Search for the cell housing the specified text and yield its [X, Y] center coordinate. 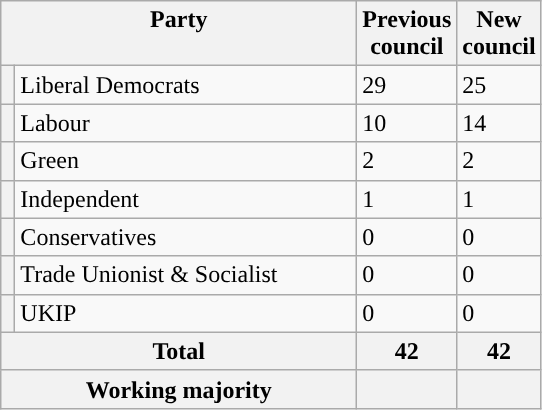
New council [499, 34]
Green [186, 161]
Conservatives [186, 237]
Working majority [179, 389]
10 [407, 123]
Liberal Democrats [186, 85]
14 [499, 123]
Previous council [407, 34]
Labour [186, 123]
Total [179, 351]
Independent [186, 199]
UKIP [186, 313]
Party [179, 34]
Trade Unionist & Socialist [186, 275]
25 [499, 85]
29 [407, 85]
